Capture the cell that displays the provided text and extract its (X, Y) central coordinate. 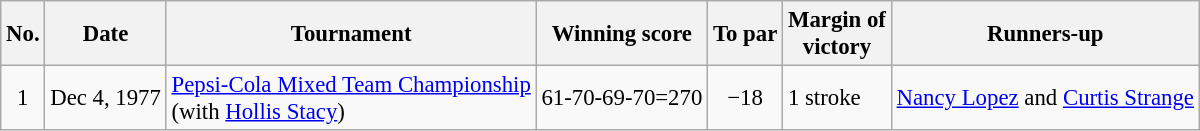
Date (106, 34)
Dec 4, 1977 (106, 98)
61-70-69-70=270 (622, 98)
No. (23, 34)
−18 (746, 98)
To par (746, 34)
Runners-up (1045, 34)
Pepsi-Cola Mixed Team Championship(with Hollis Stacy) (351, 98)
Tournament (351, 34)
1 stroke (838, 98)
Winning score (622, 34)
Nancy Lopez and Curtis Strange (1045, 98)
1 (23, 98)
Margin ofvictory (838, 34)
